Provide the [X, Y] coordinate of the cell's center where the given text is located.  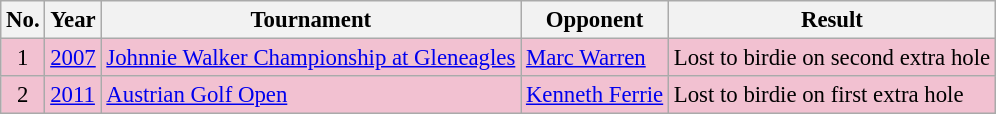
Kenneth Ferrie [595, 95]
Result [832, 20]
Austrian Golf Open [311, 95]
Johnnie Walker Championship at Gleneagles [311, 58]
Opponent [595, 20]
No. [23, 20]
Year [73, 20]
Tournament [311, 20]
Marc Warren [595, 58]
2 [23, 95]
2011 [73, 95]
1 [23, 58]
2007 [73, 58]
Lost to birdie on first extra hole [832, 95]
Lost to birdie on second extra hole [832, 58]
